Output the [x, y] coordinate of the center of the cell containing the given text.  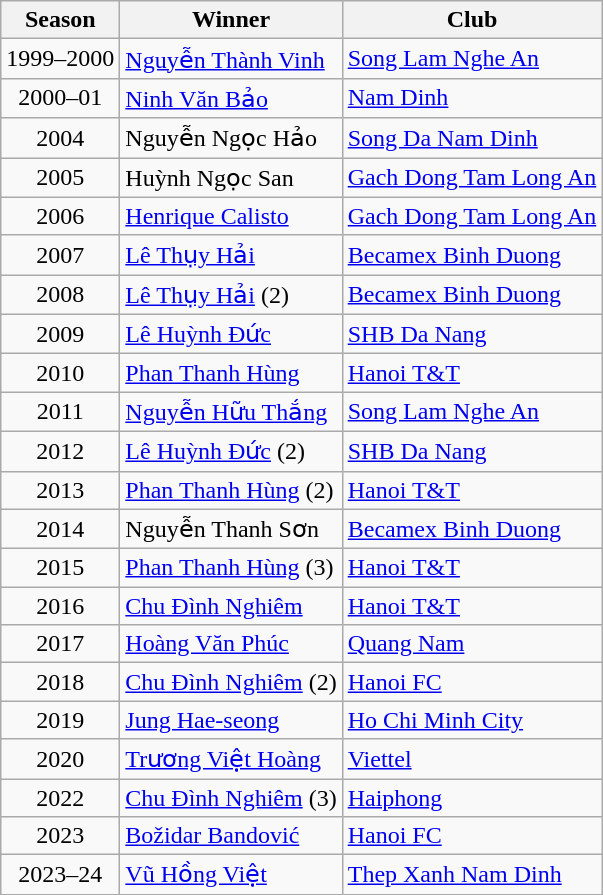
Lê Huỳnh Đức (2) [231, 451]
Božidar Bandović [231, 836]
Ninh Văn Bảo [231, 98]
2007 [60, 255]
Chu Đình Nghiêm [231, 606]
1999–2000 [60, 59]
2018 [60, 682]
Lê Thụy Hải (2) [231, 295]
Song Da Nam Dinh [472, 138]
2014 [60, 529]
Nguyễn Thanh Sơn [231, 529]
2019 [60, 720]
Haiphong [472, 797]
2011 [60, 412]
2008 [60, 295]
Chu Đình Nghiêm (2) [231, 682]
Nguyễn Ngọc Hảo [231, 138]
2010 [60, 373]
Nguyễn Hữu Thắng [231, 412]
2006 [60, 216]
Phan Thanh Hùng [231, 373]
Club [472, 20]
2012 [60, 451]
Viettel [472, 759]
2017 [60, 644]
2020 [60, 759]
2022 [60, 797]
Season [60, 20]
Jung Hae-seong [231, 720]
Phan Thanh Hùng (3) [231, 568]
Hoàng Văn Phúc [231, 644]
Thep Xanh Nam Dinh [472, 875]
Lê Huỳnh Đức [231, 334]
2016 [60, 606]
2000–01 [60, 98]
2013 [60, 490]
Vũ Hồng Việt [231, 875]
Henrique Calisto [231, 216]
2005 [60, 178]
2015 [60, 568]
Chu Đình Nghiêm (3) [231, 797]
Huỳnh Ngọc San [231, 178]
2009 [60, 334]
Ho Chi Minh City [472, 720]
Nguyễn Thành Vinh [231, 59]
Lê Thụy Hải [231, 255]
2004 [60, 138]
Trương Việt Hoàng [231, 759]
2023 [60, 836]
Phan Thanh Hùng (2) [231, 490]
Nam Dinh [472, 98]
2023–24 [60, 875]
Winner [231, 20]
Quang Nam [472, 644]
